Find where the given text appears and provide that cell's center as (x, y) coordinate. 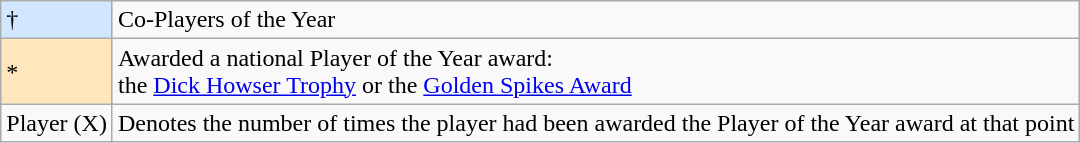
Player (X) (57, 123)
Denotes the number of times the player had been awarded the Player of the Year award at that point (596, 123)
Awarded a national Player of the Year award: the Dick Howser Trophy or the Golden Spikes Award (596, 72)
Co-Players of the Year (596, 20)
* (57, 72)
† (57, 20)
